Determine the (x, y) coordinate at the center of the cell enclosing the given text.  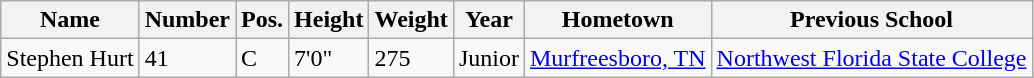
Junior (488, 58)
Height (329, 20)
Stephen Hurt (70, 58)
Number (187, 20)
Pos. (262, 20)
Murfreesboro, TN (618, 58)
Northwest Florida State College (872, 58)
Name (70, 20)
41 (187, 58)
Hometown (618, 20)
Previous School (872, 20)
275 (411, 58)
Year (488, 20)
C (262, 58)
7'0" (329, 58)
Weight (411, 20)
